Output the (x, y) coordinate of the center of the cell containing the given text.  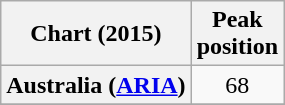
Peakposition (237, 34)
68 (237, 85)
Chart (2015) (96, 34)
Australia (ARIA) (96, 85)
